Extract the (X, Y) coordinate from the center of the cell holding the provided text.  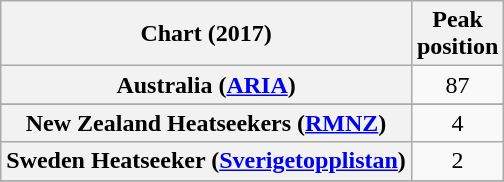
New Zealand Heatseekers (RMNZ) (206, 123)
2 (457, 161)
Chart (2017) (206, 34)
Australia (ARIA) (206, 85)
Sweden Heatseeker (Sverigetopplistan) (206, 161)
Peak position (457, 34)
87 (457, 85)
4 (457, 123)
